Pinpoint the cell where the given text exists, returning its [x, y] midpoint coordinate. 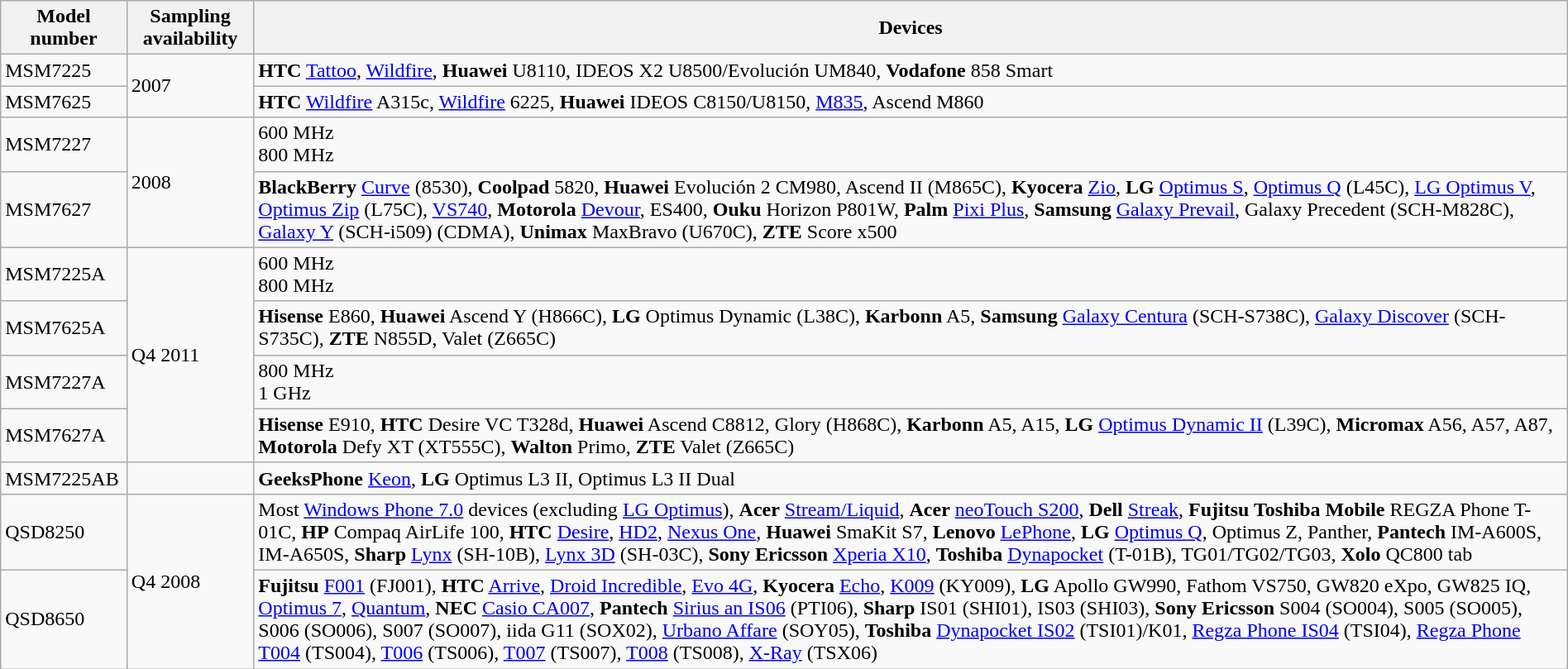
MSM7625 [65, 102]
MSM7227A [65, 382]
Q4 2011 [190, 355]
HTC Wildfire A315c, Wildfire 6225, Huawei IDEOS C8150/U8150, M835, Ascend M860 [911, 102]
HTC Tattoo, Wildfire, Huawei U8110, IDEOS X2 U8500/Evolución UM840, Vodafone 858 Smart [911, 70]
MSM7225A [65, 275]
MSM7225 [65, 70]
MSM7227 [65, 144]
Sampling availability [190, 28]
MSM7627 [65, 209]
Devices [911, 28]
MSM7625A [65, 327]
QSD8650 [65, 619]
GeeksPhone Keon, LG Optimus L3 II, Optimus L3 II Dual [911, 478]
MSM7225AB [65, 478]
Model number [65, 28]
Q4 2008 [190, 581]
2007 [190, 86]
QSD8250 [65, 532]
800 MHz1 GHz [911, 382]
2008 [190, 182]
MSM7627A [65, 435]
